For the text-containing cell, return its midpoint in [x, y] coordinate format. 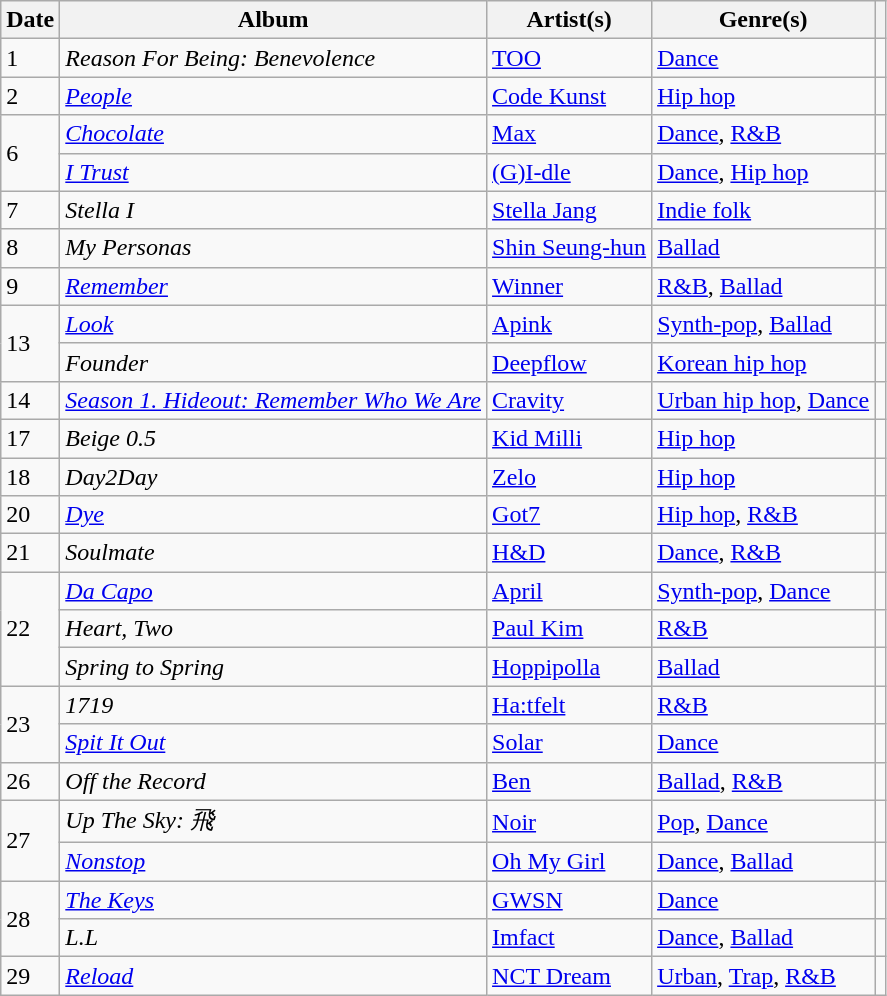
Noir [570, 822]
22 [30, 629]
Beige 0.5 [274, 438]
GWSN [570, 900]
Look [274, 324]
The Keys [274, 900]
27 [30, 840]
Kid Milli [570, 438]
Artist(s) [570, 20]
Ballad, R&B [764, 781]
Synth-pop, Ballad [764, 324]
23 [30, 724]
18 [30, 477]
Remember [274, 286]
Ha:tfelt [570, 705]
Chocolate [274, 134]
Reload [274, 976]
Paul Kim [570, 629]
Got7 [570, 515]
Day2Day [274, 477]
Code Kunst [570, 96]
29 [30, 976]
20 [30, 515]
Ben [570, 781]
21 [30, 553]
Solar [570, 743]
Max [570, 134]
Nonstop [274, 862]
Stella Jang [570, 210]
Dance, Hip hop [764, 172]
7 [30, 210]
6 [30, 153]
28 [30, 919]
Soulmate [274, 553]
Urban hip hop, Dance [764, 400]
14 [30, 400]
L.L [274, 938]
Date [30, 20]
Spit It Out [274, 743]
R&B, Ballad [764, 286]
Founder [274, 362]
Winner [570, 286]
Zelo [570, 477]
13 [30, 343]
Genre(s) [764, 20]
People [274, 96]
Spring to Spring [274, 667]
17 [30, 438]
1719 [274, 705]
Pop, Dance [764, 822]
TOO [570, 58]
Hoppipolla [570, 667]
Up The Sky: 飛 [274, 822]
Season 1. Hideout: Remember Who We Are [274, 400]
Indie folk [764, 210]
Deepflow [570, 362]
Korean hip hop [764, 362]
Off the Record [274, 781]
Synth-pop, Dance [764, 591]
Album [274, 20]
H&D [570, 553]
(G)I-dle [570, 172]
Heart, Two [274, 629]
2 [30, 96]
Oh My Girl [570, 862]
April [570, 591]
My Personas [274, 248]
1 [30, 58]
Urban, Trap, R&B [764, 976]
Cravity [570, 400]
Apink [570, 324]
Imfact [570, 938]
I Trust [274, 172]
Da Capo [274, 591]
Shin Seung-hun [570, 248]
Reason For Being: Benevolence [274, 58]
Dye [274, 515]
Hip hop, R&B [764, 515]
8 [30, 248]
9 [30, 286]
NCT Dream [570, 976]
Stella I [274, 210]
26 [30, 781]
